Detect which cell encompasses the target text, then output its (X, Y) center coordinate. 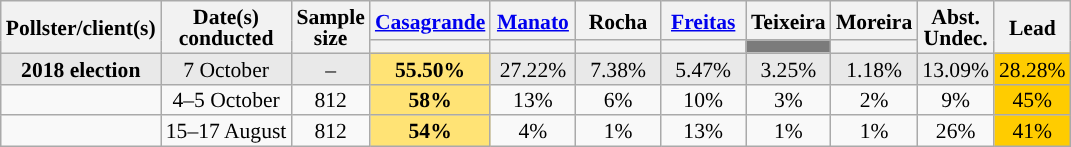
2018 election (81, 68)
2% (874, 100)
Casagrande (430, 20)
10% (704, 100)
13.09% (956, 68)
Teixeira (788, 20)
27.22% (532, 68)
Date(s)conducted (226, 27)
– (330, 68)
26% (956, 132)
Rocha (618, 20)
Abst.Undec. (956, 27)
45% (1032, 100)
41% (1032, 132)
Lead (1032, 27)
Pollster/client(s) (81, 27)
1.18% (874, 68)
15–17 August (226, 132)
7.38% (618, 68)
54% (430, 132)
3% (788, 100)
Moreira (874, 20)
Freitas (704, 20)
3.25% (788, 68)
Samplesize (330, 27)
7 October (226, 68)
5.47% (704, 68)
Manato (532, 20)
55.50% (430, 68)
4% (532, 132)
6% (618, 100)
58% (430, 100)
9% (956, 100)
28.28% (1032, 68)
4–5 October (226, 100)
